Search for the cell housing the specified text and yield its [X, Y] center coordinate. 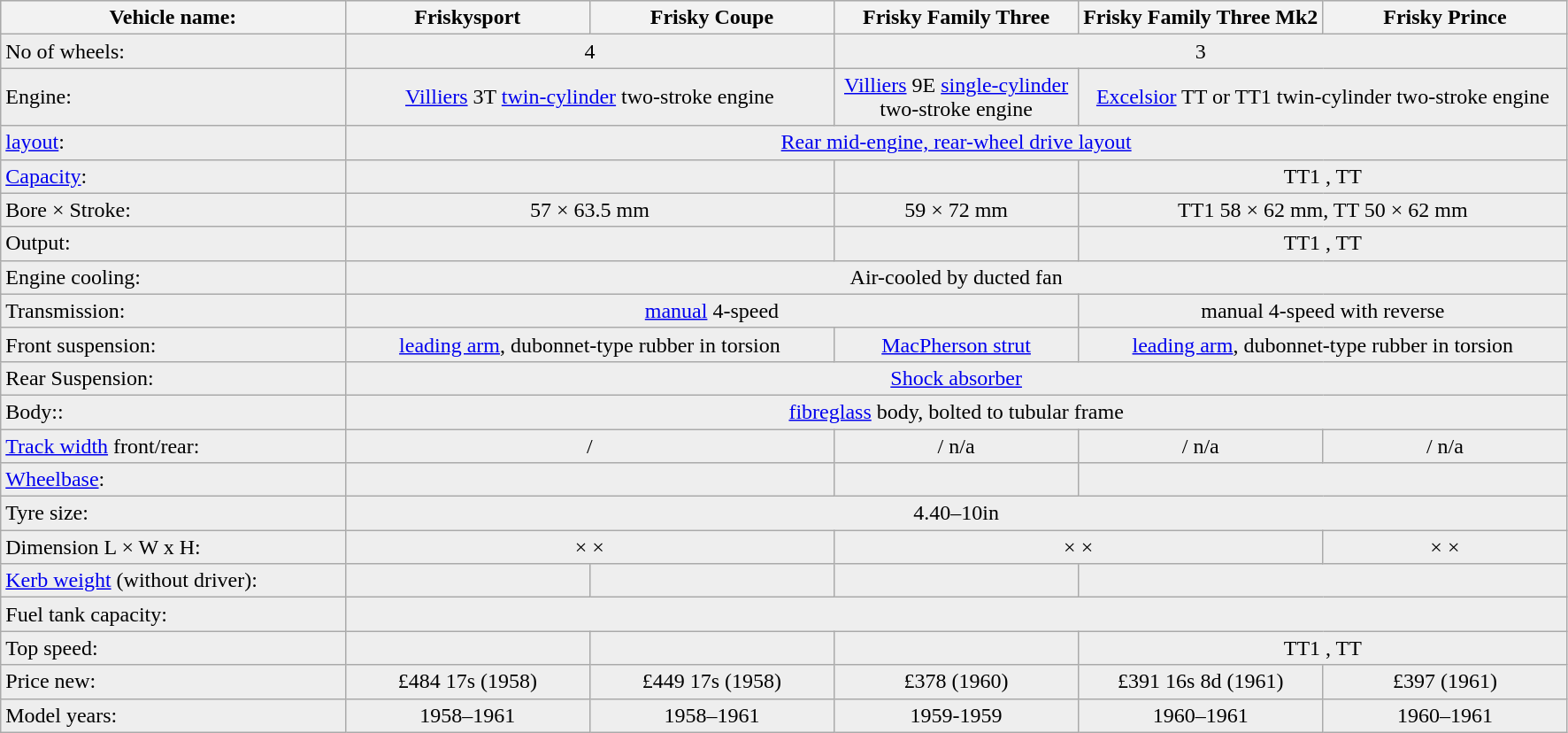
Tyre size: [173, 513]
Capacity: [173, 176]
Engine: [173, 97]
MacPherson strut [957, 344]
Model years: [173, 715]
Frisky Family Three Mk2 [1201, 18]
£397 (1961) [1445, 682]
layout: [173, 143]
1959-1959 [957, 715]
Engine cooling: [173, 277]
Wheelbase: [173, 480]
fibreglass body, bolted to tubular frame [956, 412]
Output: [173, 243]
Frisky Prince [1445, 18]
Fuel tank capacity: [173, 614]
£449 17s (1958) [711, 682]
Frisky Family Three [957, 18]
Air-cooled by ducted fan [956, 277]
Track width front/rear: [173, 445]
Villiers 3T twin-cylinder two-stroke engine [589, 97]
Frisky Coupe [711, 18]
Vehicle name: [173, 18]
£391 16s 8d (1961) [1201, 682]
No of wheels: [173, 51]
59 × 72 mm [957, 210]
3 [1202, 51]
Body:: [173, 412]
Price new: [173, 682]
Front suspension: [173, 344]
Bore × Stroke: [173, 210]
57 × 63.5 mm [589, 210]
Friskysport [467, 18]
manual 4-speed with reverse [1323, 311]
manual 4-speed [711, 311]
£378 (1960) [957, 682]
Villiers 9E single-cylinder two-stroke engine [957, 97]
4 [589, 51]
Kerb weight (without driver): [173, 581]
Transmission: [173, 311]
Excelsior TT or TT1 twin-cylinder two-stroke engine [1323, 97]
£484 17s (1958) [467, 682]
Rear Suspension: [173, 378]
Shock absorber [956, 378]
Dimension L × W x H: [173, 547]
/ [589, 445]
Top speed: [173, 648]
4.40–10in [956, 513]
Rear mid-engine, rear-wheel drive layout [956, 143]
TT1 58 × 62 mm, TT 50 × 62 mm [1323, 210]
